Return the [X, Y] coordinate for the center point of the cell that contains the specified text.  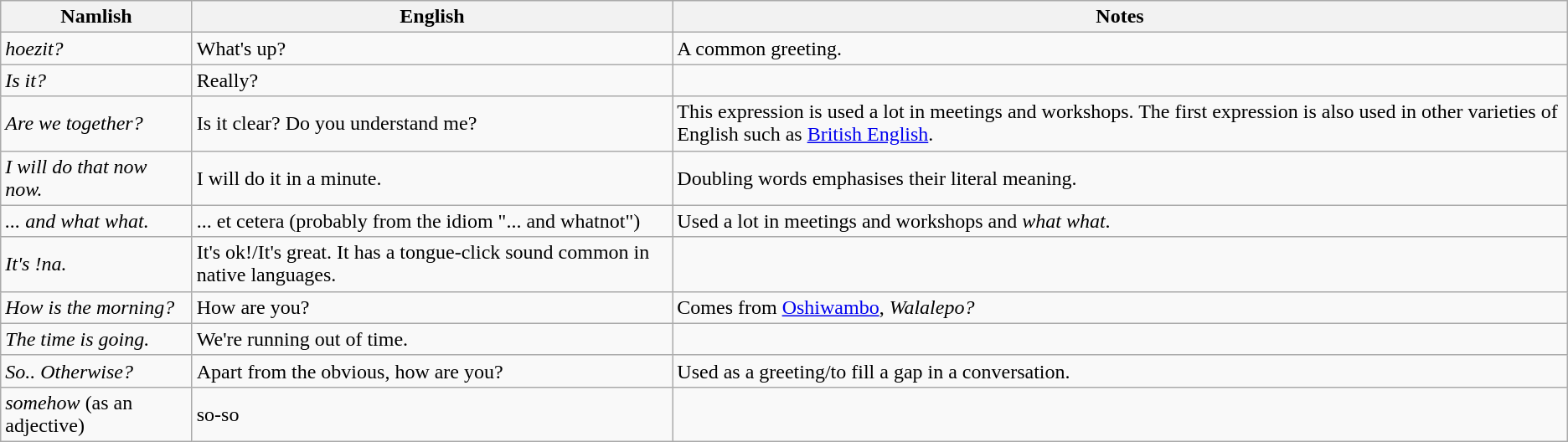
Notes [1120, 17]
Namlish [96, 17]
A common greeting. [1120, 49]
Really? [432, 80]
Apart from the obvious, how are you? [432, 371]
It's !na. [96, 265]
somehow (as an adjective) [96, 414]
Is it? [96, 80]
We're running out of time. [432, 339]
I will do it in a minute. [432, 177]
Are we together? [96, 124]
So.. Otherwise? [96, 371]
so-so [432, 414]
How are you? [432, 307]
English [432, 17]
hoezit? [96, 49]
What's up? [432, 49]
How is the morning? [96, 307]
It's ok!/It's great. It has a tongue-click sound common in native languages. [432, 265]
The time is going. [96, 339]
This expression is used a lot in meetings and workshops. The first expression is also used in other varieties of English such as British English. [1120, 124]
... et cetera (probably from the idiom "... and whatnot") [432, 221]
Used as a greeting/to fill a gap in a conversation. [1120, 371]
Is it clear? Do you understand me? [432, 124]
Doubling words emphasises their literal meaning. [1120, 177]
... and what what. [96, 221]
Comes from Oshiwambo, Walalepo? [1120, 307]
I will do that now now. [96, 177]
Used a lot in meetings and workshops and what what. [1120, 221]
